Scan for the cell matching the given text and deliver its (X, Y) coordinate at center. 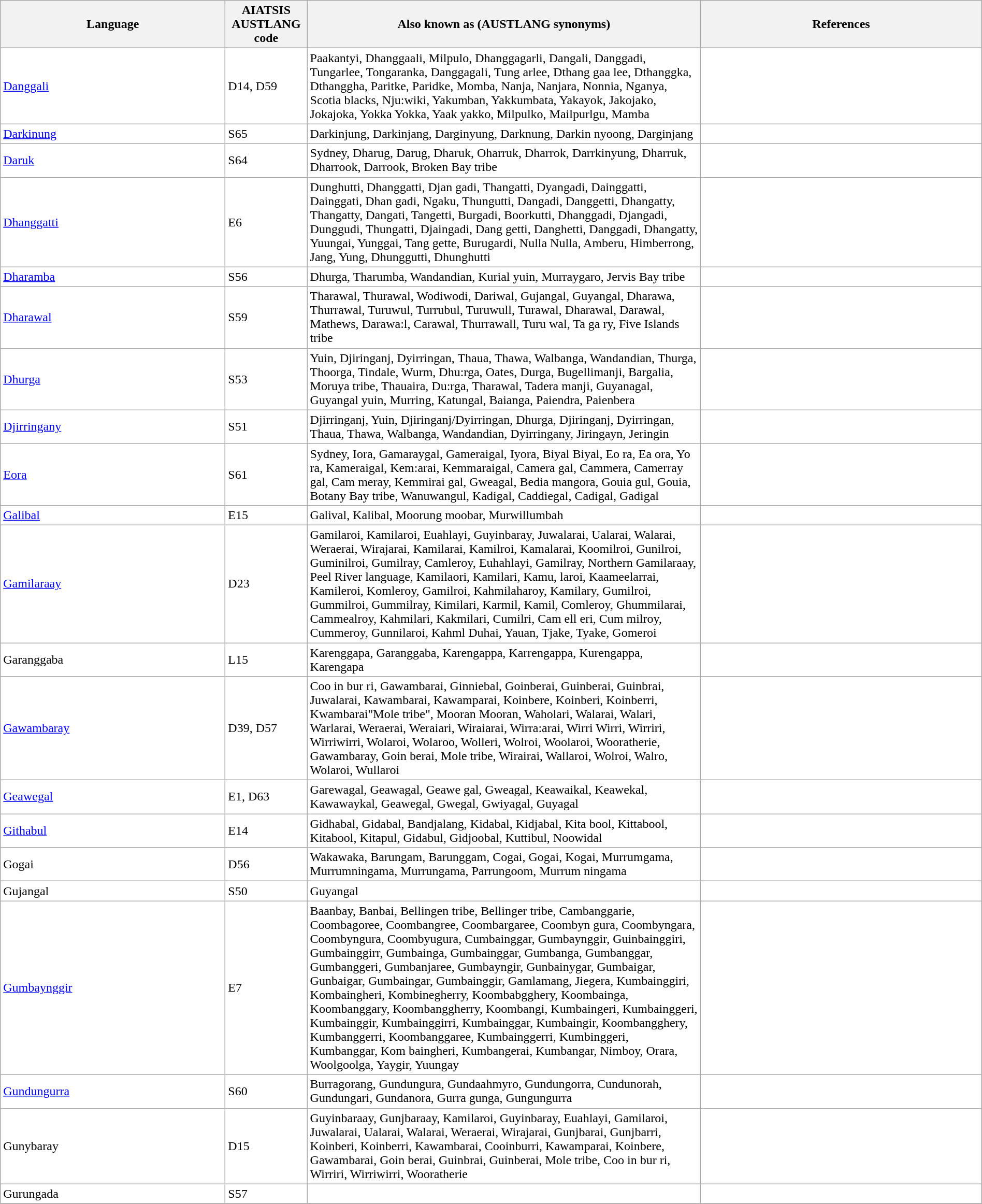
D56 (266, 864)
Gunybaray (113, 1146)
Garewagal, Geawagal, Geawe gal, Gweagal, Keawaikal, Keawekal, Kawawaykal, Geawegal, Gwegal, Gwiyagal, Guyagal (504, 797)
E7 (266, 987)
Gurungada (113, 1194)
D15 (266, 1146)
Dhanggatti (113, 222)
Daruk (113, 161)
Also known as (AUSTLANG synonyms) (504, 24)
Djirringany (113, 427)
Sydney, Dharug, Darug, Dharuk, Oharruk, Dharrok, Darrkinyung, Dharruk, Dharrook, Darrook, Broken Bay tribe (504, 161)
S65 (266, 134)
Darkinjung, Darkinjang, Darginyung, Darknung, Darkin nyoong, Darginjang (504, 134)
S61 (266, 475)
Garanggaba (113, 659)
E1, D63 (266, 797)
Dhurga (113, 379)
S57 (266, 1194)
Karenggapa, Garanggaba, Karengappa, Karrengappa, Kurengappa, Karengapa (504, 659)
L15 (266, 659)
Geawegal (113, 797)
Gogai (113, 864)
S60 (266, 1091)
Gundungurra (113, 1091)
Danggali (113, 86)
Gamilaraay (113, 583)
Galibal (113, 515)
Eora (113, 475)
Darkinung (113, 134)
D23 (266, 583)
Guyangal (504, 891)
Gawambaray (113, 728)
Gidhabal, Gidabal, Bandjalang, Kidabal, Kidjabal, Kita bool, Kittabool, Kitabool, Kitapul, Gidabul, Gidjoobal, Kuttibul, Noowidal (504, 831)
Gujangal (113, 891)
Dharamba (113, 277)
D14, D59 (266, 86)
S50 (266, 891)
S51 (266, 427)
Githabul (113, 831)
E15 (266, 515)
E6 (266, 222)
Wakawaka, Barungam, Barunggam, Cogai, Gogai, Kogai, Murrumgama, Murrumningama, Murrungama, Parrungoom, Murrum ningama (504, 864)
Burragorang, Gundungura, Gundaahmyro, Gundungorra, Cundunorah, Gundungari, Gundanora, Gurra gunga, Gungungurra (504, 1091)
S59 (266, 317)
S53 (266, 379)
Dhurga, Tharumba, Wandandian, Kurial yuin, Murraygaro, Jervis Bay tribe (504, 277)
Djirringanj, Yuin, Djiringanj/Dyirringan, Dhurga, Djiringanj, Dyirringan, Thaua, Thawa, Walbanga, Wandandian, Dyirringany, Jiringayn, Jeringin (504, 427)
References (841, 24)
Galival, Kalibal, Moorung moobar, Murwillumbah (504, 515)
Dharawal (113, 317)
S56 (266, 277)
Language (113, 24)
AIATSIS AUSTLANG code (266, 24)
E14 (266, 831)
Gumbaynggir (113, 987)
S64 (266, 161)
D39, D57 (266, 728)
